Provide the (x, y) coordinate of the cell's center where the given text is located.  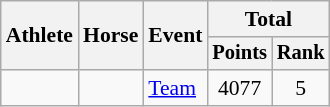
Athlete (40, 36)
Rank (301, 54)
Horse (110, 36)
5 (301, 88)
Event (175, 36)
Points (239, 54)
4077 (239, 88)
Total (268, 19)
Team (175, 88)
